From the cell containing the given text, extract its center point as [X, Y] coordinate. 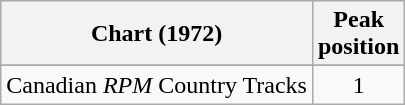
Peakposition [358, 34]
Canadian RPM Country Tracks [157, 85]
Chart (1972) [157, 34]
1 [358, 85]
